Output the (x, y) coordinate of the center of the cell containing the given text.  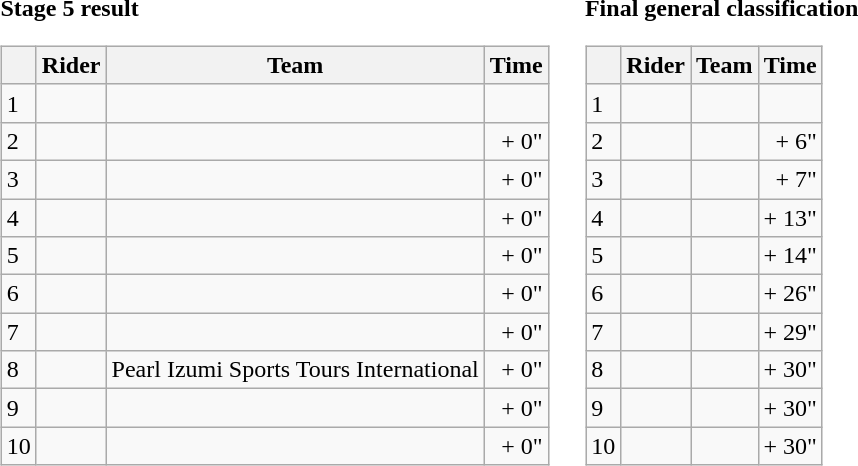
+ 6" (790, 141)
+ 26" (790, 294)
+ 13" (790, 217)
Pearl Izumi Sports Tours International (295, 370)
+ 29" (790, 332)
+ 14" (790, 256)
+ 7" (790, 179)
